For the text-containing cell, return its midpoint in [x, y] coordinate format. 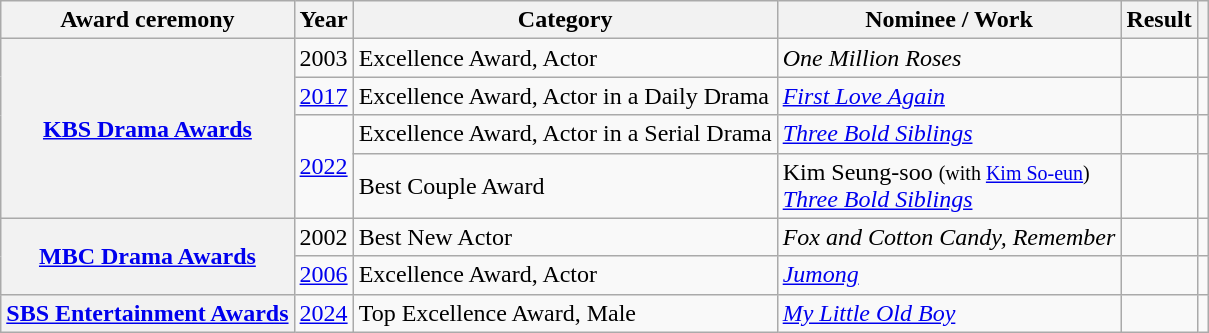
Three Bold Siblings [949, 134]
Category [565, 20]
2024 [324, 313]
2022 [324, 166]
Award ceremony [148, 20]
SBS Entertainment Awards [148, 313]
2003 [324, 58]
Kim Seung-soo (with Kim So-eun)Three Bold Siblings [949, 186]
2017 [324, 96]
KBS Drama Awards [148, 128]
Excellence Award, Actor in a Serial Drama [565, 134]
One Million Roses [949, 58]
Best New Actor [565, 237]
2002 [324, 237]
Top Excellence Award, Male [565, 313]
My Little Old Boy [949, 313]
Year [324, 20]
MBC Drama Awards [148, 256]
Best Couple Award [565, 186]
Excellence Award, Actor in a Daily Drama [565, 96]
First Love Again [949, 96]
Jumong [949, 275]
Fox and Cotton Candy, Remember [949, 237]
2006 [324, 275]
Nominee / Work [949, 20]
Result [1159, 20]
